Detect which cell encompasses the target text, then output its [x, y] center coordinate. 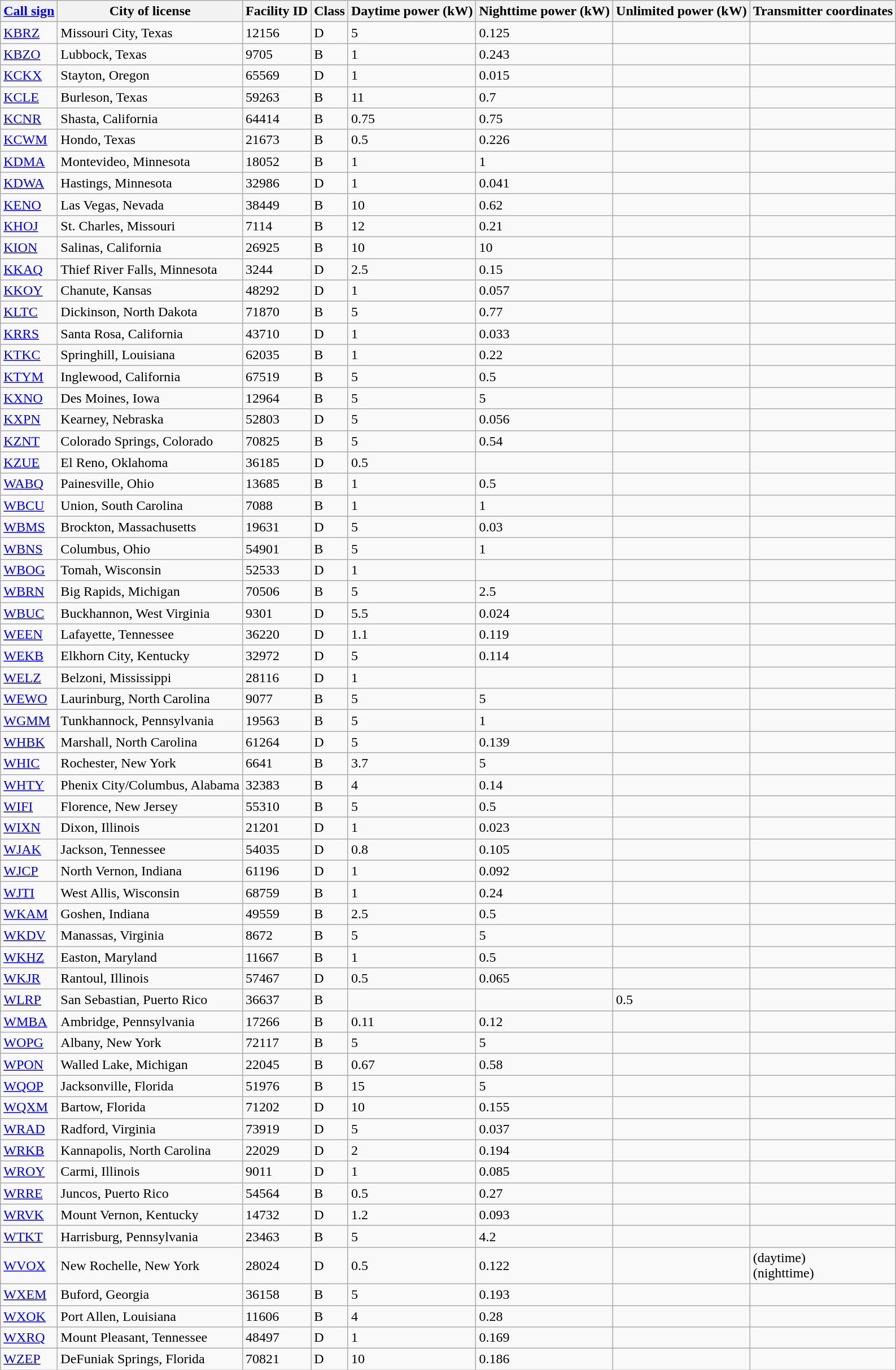
3244 [277, 269]
0.057 [544, 291]
0.193 [544, 1294]
WKHZ [29, 957]
Facility ID [277, 11]
52803 [277, 420]
62035 [277, 355]
KCWM [29, 140]
WJCP [29, 871]
4.2 [544, 1236]
0.15 [544, 269]
KCNR [29, 119]
Inglewood, California [150, 377]
Belzoni, Mississippi [150, 678]
11 [412, 97]
61264 [277, 742]
13685 [277, 484]
71202 [277, 1107]
Kearney, Nebraska [150, 420]
0.58 [544, 1064]
52533 [277, 570]
64414 [277, 119]
54901 [277, 548]
70821 [277, 1359]
St. Charles, Missouri [150, 226]
48292 [277, 291]
WEKB [29, 656]
Missouri City, Texas [150, 33]
0.11 [412, 1022]
WXEM [29, 1294]
0.085 [544, 1172]
72117 [277, 1043]
Harrisburg, Pennsylvania [150, 1236]
Dickinson, North Dakota [150, 312]
WEEN [29, 635]
0.186 [544, 1359]
55310 [277, 806]
WEWO [29, 699]
Laurinburg, North Carolina [150, 699]
Big Rapids, Michigan [150, 591]
WHTY [29, 785]
KLTC [29, 312]
WGMM [29, 721]
0.056 [544, 420]
Union, South Carolina [150, 505]
Rantoul, Illinois [150, 979]
70825 [277, 441]
WBOG [29, 570]
Hastings, Minnesota [150, 183]
Walled Lake, Michigan [150, 1064]
36637 [277, 1000]
Buford, Georgia [150, 1294]
WROY [29, 1172]
12 [412, 226]
WBUC [29, 613]
14732 [277, 1215]
0.114 [544, 656]
KXNO [29, 398]
KZNT [29, 441]
Bartow, Florida [150, 1107]
28116 [277, 678]
Transmitter coordinates [823, 11]
Elkhorn City, Kentucky [150, 656]
2 [412, 1150]
38449 [277, 204]
23463 [277, 1236]
22045 [277, 1064]
WQXM [29, 1107]
57467 [277, 979]
DeFuniak Springs, Florida [150, 1359]
KTKC [29, 355]
5.5 [412, 613]
9705 [277, 54]
Mount Pleasant, Tennessee [150, 1338]
KTYM [29, 377]
Las Vegas, Nevada [150, 204]
0.77 [544, 312]
0.03 [544, 527]
61196 [277, 871]
Class [330, 11]
70506 [277, 591]
Ambridge, Pennsylvania [150, 1022]
9011 [277, 1172]
Santa Rosa, California [150, 334]
43710 [277, 334]
0.226 [544, 140]
WABQ [29, 484]
49559 [277, 914]
0.105 [544, 849]
0.8 [412, 849]
Painesville, Ohio [150, 484]
59263 [277, 97]
0.243 [544, 54]
73919 [277, 1129]
68759 [277, 892]
32383 [277, 785]
54564 [277, 1193]
19563 [277, 721]
26925 [277, 247]
WJAK [29, 849]
WMBA [29, 1022]
WZEP [29, 1359]
0.023 [544, 828]
Burleson, Texas [150, 97]
Lafayette, Tennessee [150, 635]
KZUE [29, 463]
18052 [277, 162]
WPON [29, 1064]
Thief River Falls, Minnesota [150, 269]
0.24 [544, 892]
WXRQ [29, 1338]
Mount Vernon, Kentucky [150, 1215]
Lubbock, Texas [150, 54]
0.28 [544, 1316]
Easton, Maryland [150, 957]
WHBK [29, 742]
6641 [277, 763]
48497 [277, 1338]
KENO [29, 204]
9301 [277, 613]
0.22 [544, 355]
0.119 [544, 635]
36158 [277, 1294]
0.67 [412, 1064]
KRRS [29, 334]
Stayton, Oregon [150, 76]
28024 [277, 1265]
Call sign [29, 11]
11667 [277, 957]
WLRP [29, 1000]
Kannapolis, North Carolina [150, 1150]
KCKX [29, 76]
El Reno, Oklahoma [150, 463]
(daytime) (nighttime) [823, 1265]
WHIC [29, 763]
71870 [277, 312]
36185 [277, 463]
WBRN [29, 591]
32986 [277, 183]
Colorado Springs, Colorado [150, 441]
22029 [277, 1150]
WQOP [29, 1086]
City of license [150, 11]
15 [412, 1086]
WTKT [29, 1236]
WVOX [29, 1265]
Carmi, Illinois [150, 1172]
WRKB [29, 1150]
WRVK [29, 1215]
WXOK [29, 1316]
1.2 [412, 1215]
KKAQ [29, 269]
0.092 [544, 871]
Brockton, Massachusetts [150, 527]
32972 [277, 656]
0.065 [544, 979]
Manassas, Virginia [150, 935]
WBMS [29, 527]
Tomah, Wisconsin [150, 570]
KKOY [29, 291]
WRRE [29, 1193]
0.14 [544, 785]
Phenix City/Columbus, Alabama [150, 785]
0.194 [544, 1150]
WIXN [29, 828]
12964 [277, 398]
WBCU [29, 505]
KDMA [29, 162]
Springhill, Louisiana [150, 355]
0.12 [544, 1022]
1.1 [412, 635]
12156 [277, 33]
0.27 [544, 1193]
KHOJ [29, 226]
7088 [277, 505]
West Allis, Wisconsin [150, 892]
Montevideo, Minnesota [150, 162]
KBZO [29, 54]
Albany, New York [150, 1043]
WOPG [29, 1043]
17266 [277, 1022]
North Vernon, Indiana [150, 871]
0.125 [544, 33]
Rochester, New York [150, 763]
0.037 [544, 1129]
KXPN [29, 420]
WELZ [29, 678]
Tunkhannock, Pennsylvania [150, 721]
Buckhannon, West Virginia [150, 613]
54035 [277, 849]
Hondo, Texas [150, 140]
67519 [277, 377]
0.033 [544, 334]
0.093 [544, 1215]
Daytime power (kW) [412, 11]
19631 [277, 527]
KION [29, 247]
KDWA [29, 183]
WBNS [29, 548]
11606 [277, 1316]
Port Allen, Louisiana [150, 1316]
51976 [277, 1086]
0.041 [544, 183]
21201 [277, 828]
21673 [277, 140]
0.122 [544, 1265]
Nighttime power (kW) [544, 11]
0.7 [544, 97]
Florence, New Jersey [150, 806]
65569 [277, 76]
0.21 [544, 226]
New Rochelle, New York [150, 1265]
8672 [277, 935]
9077 [277, 699]
Goshen, Indiana [150, 914]
WRAD [29, 1129]
0.62 [544, 204]
36220 [277, 635]
Jacksonville, Florida [150, 1086]
WIFI [29, 806]
Marshall, North Carolina [150, 742]
3.7 [412, 763]
Des Moines, Iowa [150, 398]
WJTI [29, 892]
Salinas, California [150, 247]
0.139 [544, 742]
0.169 [544, 1338]
Chanute, Kansas [150, 291]
0.024 [544, 613]
Shasta, California [150, 119]
Dixon, Illinois [150, 828]
Unlimited power (kW) [682, 11]
0.015 [544, 76]
0.54 [544, 441]
KBRZ [29, 33]
7114 [277, 226]
WKAM [29, 914]
Juncos, Puerto Rico [150, 1193]
Jackson, Tennessee [150, 849]
0.155 [544, 1107]
Radford, Virginia [150, 1129]
KCLE [29, 97]
WKJR [29, 979]
WKDV [29, 935]
Columbus, Ohio [150, 548]
San Sebastian, Puerto Rico [150, 1000]
